Output the (x, y) coordinate of the center of the cell containing the given text.  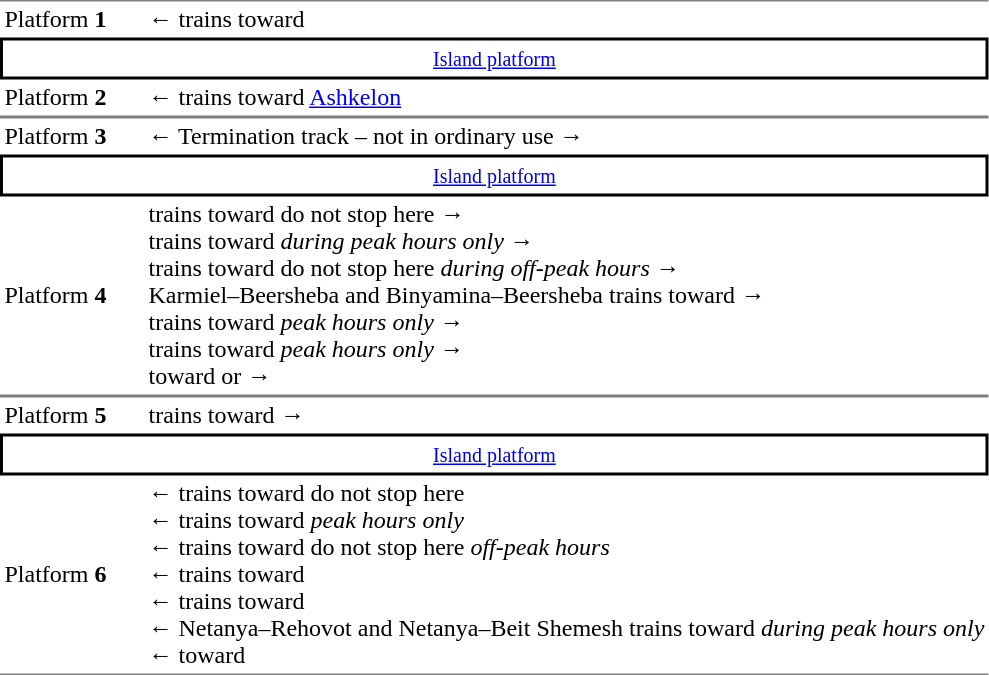
Platform 5 (72, 415)
Platform 4 (72, 296)
trains toward → (566, 415)
Platform 1 (72, 19)
Platform 2 (72, 99)
← Termination track – not in ordinary use → (566, 136)
Platform 3 (72, 136)
← trains toward Ashkelon (566, 99)
← trains toward (566, 19)
